Return the [X, Y] coordinate for the center point of the cell that contains the specified text.  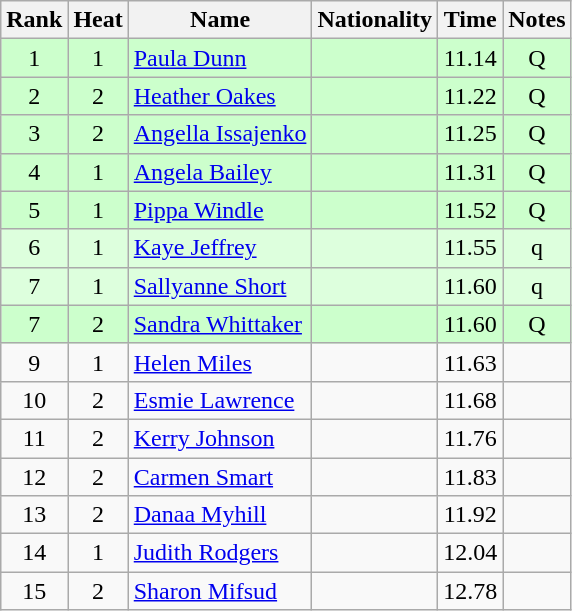
11 [34, 438]
Notes [537, 20]
11.14 [470, 58]
10 [34, 400]
Angella Issajenko [220, 134]
Angela Bailey [220, 172]
11.55 [470, 248]
11.83 [470, 477]
Sallyanne Short [220, 286]
Rank [34, 20]
12.78 [470, 591]
11.63 [470, 362]
11.52 [470, 210]
Kerry Johnson [220, 438]
6 [34, 248]
Sharon Mifsud [220, 591]
Sandra Whittaker [220, 324]
12.04 [470, 553]
4 [34, 172]
Danaa Myhill [220, 515]
Judith Rodgers [220, 553]
11.68 [470, 400]
13 [34, 515]
Time [470, 20]
11.92 [470, 515]
3 [34, 134]
11.22 [470, 96]
Carmen Smart [220, 477]
Heather Oakes [220, 96]
11.25 [470, 134]
Kaye Jeffrey [220, 248]
Heat [98, 20]
Esmie Lawrence [220, 400]
14 [34, 553]
11.31 [470, 172]
5 [34, 210]
15 [34, 591]
11.76 [470, 438]
Name [220, 20]
Nationality [375, 20]
9 [34, 362]
Paula Dunn [220, 58]
Pippa Windle [220, 210]
12 [34, 477]
Helen Miles [220, 362]
